Output the (X, Y) coordinate of the center of the cell containing the given text.  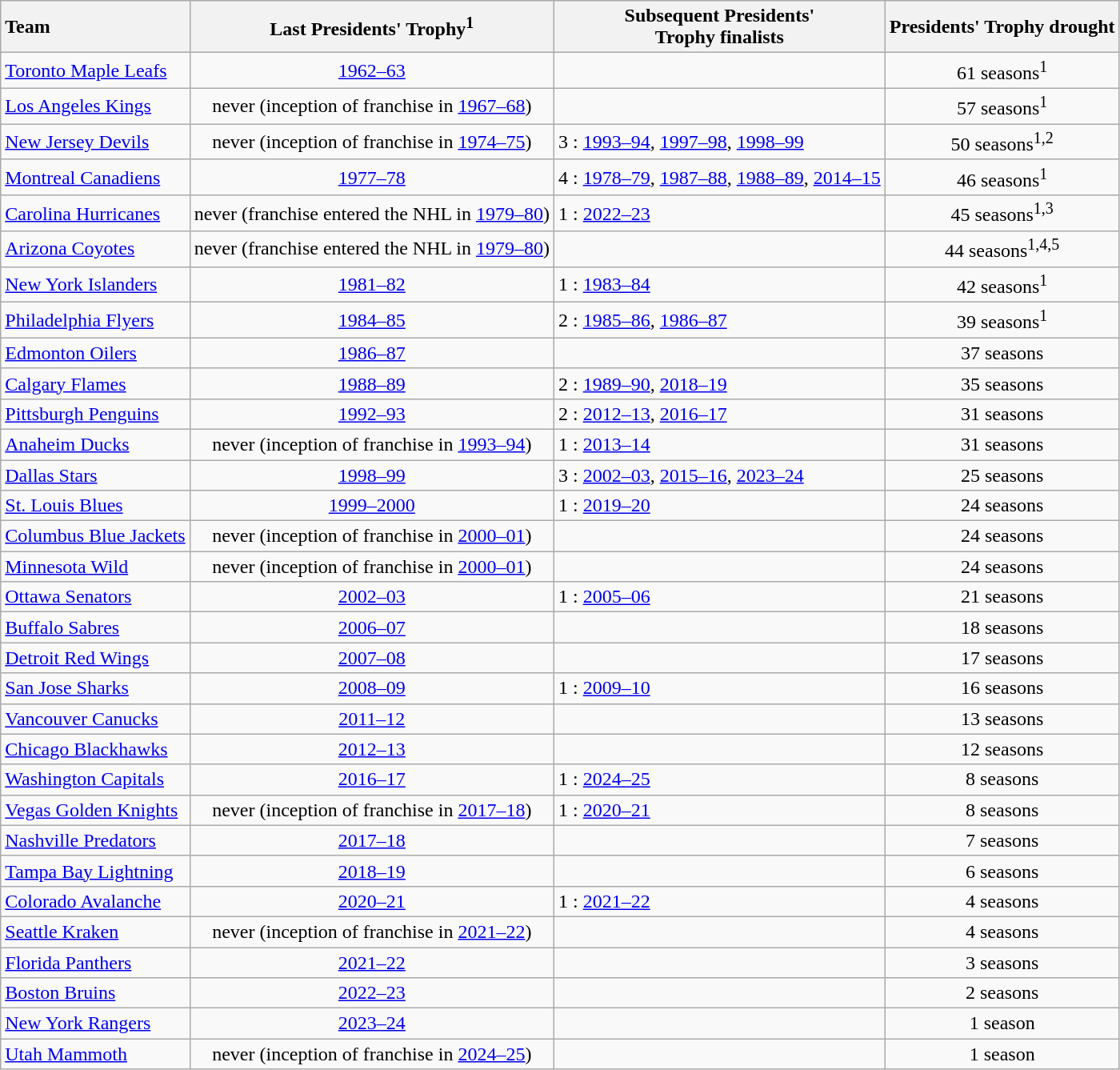
13 seasons (1002, 719)
2 : 1985–86, 1986–87 (719, 320)
Vancouver Canucks (95, 719)
57 seasons1 (1002, 106)
Philadelphia Flyers (95, 320)
2018–19 (371, 871)
Detroit Red Wings (95, 658)
Los Angeles Kings (95, 106)
1962–63 (371, 70)
New Jersey Devils (95, 142)
2007–08 (371, 658)
Washington Capitals (95, 779)
44 seasons1,4,5 (1002, 250)
2012–13 (371, 749)
Nashville Predators (95, 840)
2022–23 (371, 993)
Dallas Stars (95, 475)
21 seasons (1002, 597)
35 seasons (1002, 383)
Edmonton Oilers (95, 353)
1992–93 (371, 414)
1986–87 (371, 353)
4 : 1978–79, 1987–88, 1988–89, 2014–15 (719, 178)
2 seasons (1002, 993)
Calgary Flames (95, 383)
Anaheim Ducks (95, 444)
1977–78 (371, 178)
1 : 2021–22 (719, 901)
Boston Bruins (95, 993)
6 seasons (1002, 871)
1998–99 (371, 475)
1 : 1983–84 (719, 285)
never (inception of franchise in 1974–75) (371, 142)
never (inception of franchise in 1967–68) (371, 106)
1 : 2019–20 (719, 506)
Seattle Kraken (95, 932)
3 : 2002–03, 2015–16, 2023–24 (719, 475)
2006–07 (371, 627)
1 : 2005–06 (719, 597)
Florida Panthers (95, 963)
1 : 2020–21 (719, 810)
Columbus Blue Jackets (95, 536)
San Jose Sharks (95, 688)
Vegas Golden Knights (95, 810)
New York Rangers (95, 1024)
39 seasons1 (1002, 320)
Presidents' Trophy drought (1002, 27)
Team (95, 27)
50 seasons1,2 (1002, 142)
1981–82 (371, 285)
Subsequent Presidents'Trophy finalists (719, 27)
17 seasons (1002, 658)
1 : 2009–10 (719, 688)
1 : 2013–14 (719, 444)
Utah Mammoth (95, 1054)
3 seasons (1002, 963)
Chicago Blackhawks (95, 749)
16 seasons (1002, 688)
37 seasons (1002, 353)
Colorado Avalanche (95, 901)
never (inception of franchise in 1993–94) (371, 444)
2 : 1989–90, 2018–19 (719, 383)
Pittsburgh Penguins (95, 414)
1984–85 (371, 320)
18 seasons (1002, 627)
Last Presidents' Trophy1 (371, 27)
2016–17 (371, 779)
45 seasons1,3 (1002, 213)
1 : 2022–23 (719, 213)
2011–12 (371, 719)
St. Louis Blues (95, 506)
3 : 1993–94, 1997–98, 1998–99 (719, 142)
Buffalo Sabres (95, 627)
2002–03 (371, 597)
2017–18 (371, 840)
Arizona Coyotes (95, 250)
42 seasons1 (1002, 285)
New York Islanders (95, 285)
Montreal Canadiens (95, 178)
never (inception of franchise in 2024–25) (371, 1054)
2023–24 (371, 1024)
Ottawa Senators (95, 597)
2 : 2012–13, 2016–17 (719, 414)
never (inception of franchise in 2017–18) (371, 810)
never (inception of franchise in 2021–22) (371, 932)
25 seasons (1002, 475)
Minnesota Wild (95, 567)
Tampa Bay Lightning (95, 871)
7 seasons (1002, 840)
Toronto Maple Leafs (95, 70)
46 seasons1 (1002, 178)
2008–09 (371, 688)
1988–89 (371, 383)
Carolina Hurricanes (95, 213)
12 seasons (1002, 749)
61 seasons1 (1002, 70)
1 : 2024–25 (719, 779)
1999–2000 (371, 506)
2021–22 (371, 963)
2020–21 (371, 901)
